Provide the (X, Y) coordinate of the cell's center where the given text is located.  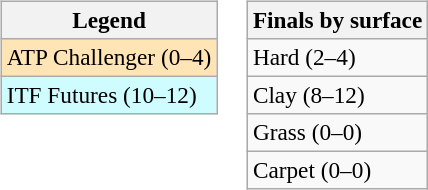
Grass (0–0) (337, 133)
Hard (2–4) (337, 57)
Carpet (0–0) (337, 171)
ITF Futures (10–12) (108, 95)
Finals by surface (337, 20)
Clay (8–12) (337, 95)
ATP Challenger (0–4) (108, 57)
Legend (108, 20)
